Find where the given text appears and provide that cell's center as (x, y) coordinate. 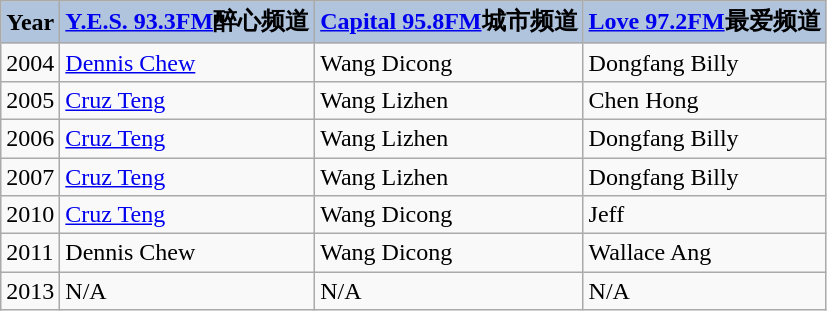
2005 (30, 100)
Capital 95.8FM城市频道 (449, 22)
2011 (30, 253)
2007 (30, 177)
2013 (30, 291)
2006 (30, 138)
Love 97.2FM最爱频道 (704, 22)
Chen Hong (704, 100)
2010 (30, 215)
Jeff (704, 215)
Wallace Ang (704, 253)
Year (30, 22)
2004 (30, 62)
Y.E.S. 93.3FM醉心频道 (188, 22)
